Search for the cell housing the specified text and yield its [X, Y] center coordinate. 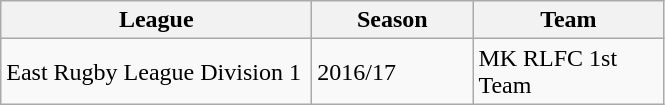
2016/17 [392, 72]
League [156, 20]
MK RLFC 1st Team [568, 72]
Team [568, 20]
East Rugby League Division 1 [156, 72]
Season [392, 20]
